Extract the (X, Y) coordinate from the center of the cell holding the provided text.  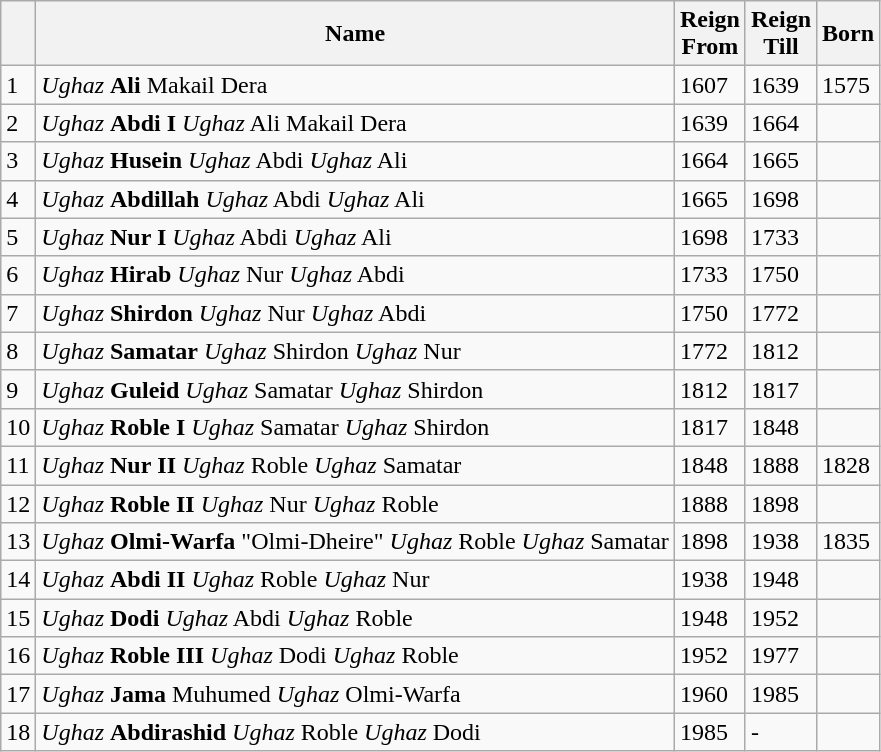
Ughaz Shirdon Ughaz Nur Ughaz Abdi (356, 313)
2 (18, 123)
3 (18, 161)
Ughaz Nur II Ughaz Roble Ughaz Samatar (356, 465)
Ughaz Abdirashid Ughaz Roble Ughaz Dodi (356, 732)
Ughaz Guleid Ughaz Samatar Ughaz Shirdon (356, 389)
Ughaz Ali Makail Dera (356, 85)
Ughaz Roble I Ughaz Samatar Ughaz Shirdon (356, 427)
Ughaz Roble III Ughaz Dodi Ughaz Roble (356, 656)
- (780, 732)
16 (18, 656)
Ughaz Abdillah Ughaz Abdi Ughaz Ali (356, 199)
14 (18, 580)
4 (18, 199)
6 (18, 275)
Ughaz Husein Ughaz Abdi Ughaz Ali (356, 161)
17 (18, 694)
10 (18, 427)
8 (18, 351)
1828 (848, 465)
Ughaz Nur I Ughaz Abdi Ughaz Ali (356, 237)
1977 (780, 656)
Ughaz Abdi II Ughaz Roble Ughaz Nur (356, 580)
ReignTill (780, 34)
9 (18, 389)
1607 (710, 85)
7 (18, 313)
Ughaz Abdi I Ughaz Ali Makail Dera (356, 123)
11 (18, 465)
15 (18, 618)
Ughaz Olmi-Warfa "Olmi-Dheire" Ughaz Roble Ughaz Samatar (356, 542)
1 (18, 85)
18 (18, 732)
1575 (848, 85)
Ughaz Dodi Ughaz Abdi Ughaz Roble (356, 618)
Born (848, 34)
Ughaz Jama Muhumed Ughaz Olmi-Warfa (356, 694)
Ughaz Roble II Ughaz Nur Ughaz Roble (356, 503)
Name (356, 34)
Ughaz Hirab Ughaz Nur Ughaz Abdi (356, 275)
5 (18, 237)
ReignFrom (710, 34)
1960 (710, 694)
12 (18, 503)
Ughaz Samatar Ughaz Shirdon Ughaz Nur (356, 351)
1835 (848, 542)
13 (18, 542)
